Determine the [X, Y] coordinate at the center of the cell enclosing the given text.  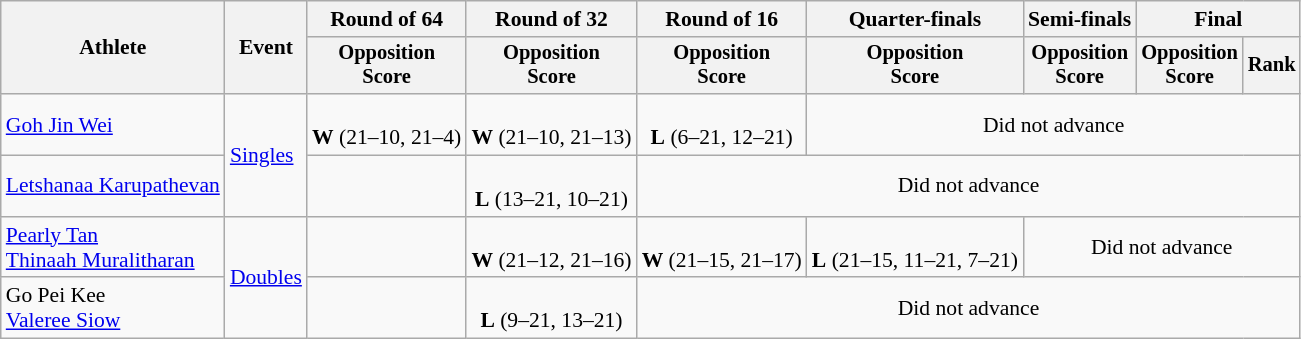
Final [1218, 19]
W (21–10, 21–13) [551, 124]
Round of 64 [386, 19]
L (9–21, 13–21) [551, 308]
Rank [1272, 66]
Goh Jin Wei [113, 124]
Round of 16 [722, 19]
Letshanaa Karupathevan [113, 186]
Singles [266, 155]
Quarter-finals [915, 19]
Doubles [266, 278]
Pearly TanThinaah Muralitharan [113, 248]
W (21–12, 21–16) [551, 248]
Athlete [113, 48]
L (6–21, 12–21) [722, 124]
Round of 32 [551, 19]
Go Pei KeeValeree Siow [113, 308]
Semi-finals [1080, 19]
L (21–15, 11–21, 7–21) [915, 248]
W (21–15, 21–17) [722, 248]
L (13–21, 10–21) [551, 186]
Event [266, 48]
W (21–10, 21–4) [386, 124]
